Find where the given text appears and provide that cell's center as [X, Y] coordinate. 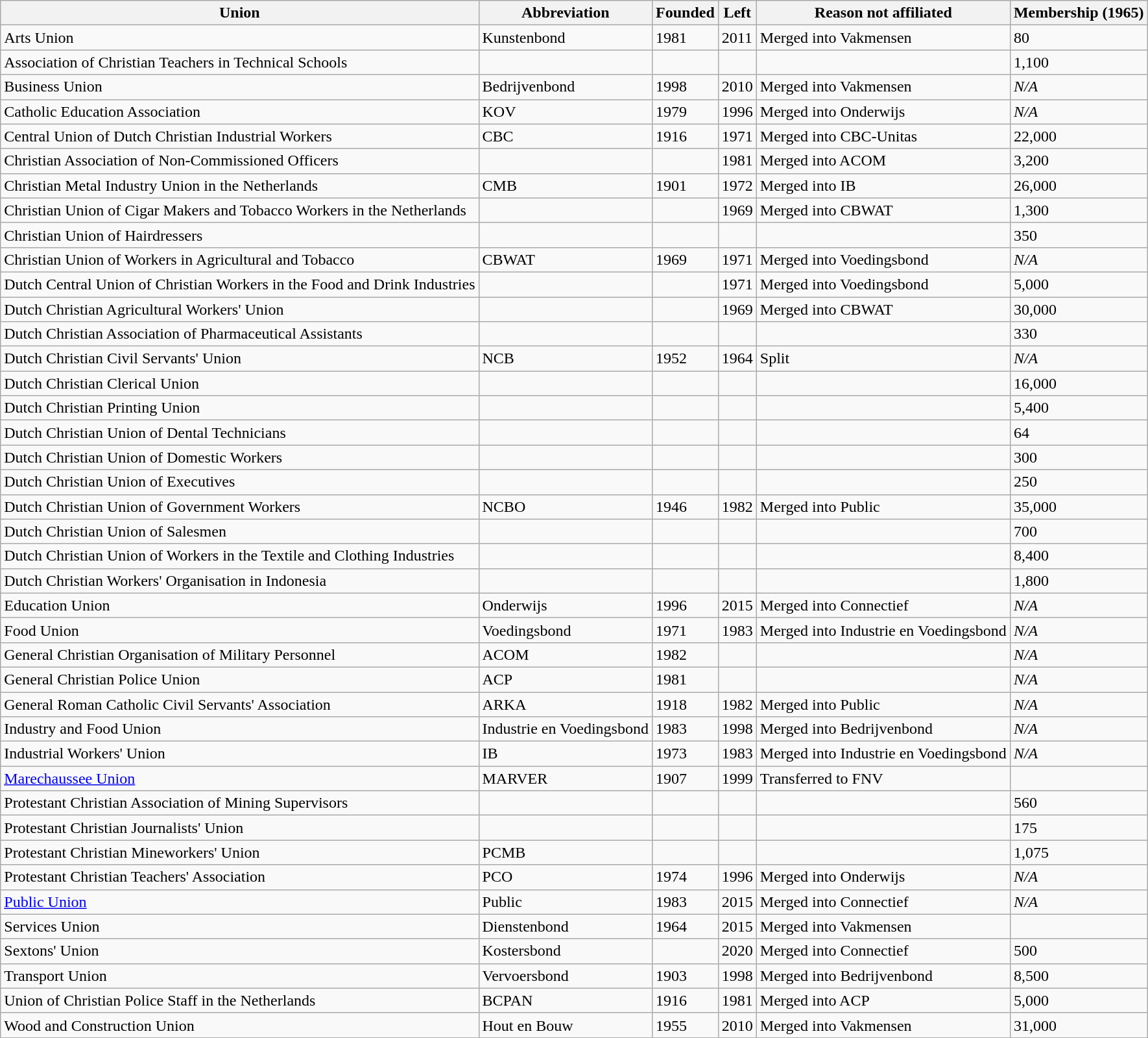
Christian Union of Workers in Agricultural and Tobacco [240, 259]
1973 [685, 754]
Kostersbond [566, 951]
500 [1079, 951]
Industrial Workers' Union [240, 754]
General Roman Catholic Civil Servants' Association [240, 704]
PCO [566, 877]
ACP [566, 679]
22,000 [1079, 136]
General Christian Police Union [240, 679]
Christian Union of Cigar Makers and Tobacco Workers in the Netherlands [240, 210]
Transferred to FNV [883, 779]
Founded [685, 13]
64 [1079, 433]
1972 [737, 186]
Union of Christian Police Staff in the Netherlands [240, 1000]
Merged into IB [883, 186]
Public Union [240, 902]
Dutch Central Union of Christian Workers in the Food and Drink Industries [240, 284]
Food Union [240, 630]
Voedingsbond [566, 630]
1918 [685, 704]
1907 [685, 779]
Catholic Education Association [240, 112]
Transport Union [240, 976]
2020 [737, 951]
Dutch Christian Union of Government Workers [240, 507]
ARKA [566, 704]
NCBO [566, 507]
1901 [685, 186]
CBWAT [566, 259]
Services Union [240, 926]
Dutch Christian Workers' Organisation in Indonesia [240, 581]
8,500 [1079, 976]
Kunstenbond [566, 38]
Left [737, 13]
Protestant Christian Journalists' Union [240, 828]
PCMB [566, 852]
1979 [685, 112]
Merged into CBC-Unitas [883, 136]
Sextons' Union [240, 951]
16,000 [1079, 383]
Business Union [240, 87]
Vervoersbond [566, 976]
1903 [685, 976]
175 [1079, 828]
1946 [685, 507]
BCPAN [566, 1000]
Dutch Christian Union of Domestic Workers [240, 457]
Onderwijs [566, 605]
Christian Association of Non-Commissioned Officers [240, 161]
1,300 [1079, 210]
26,000 [1079, 186]
Dienstenbond [566, 926]
Education Union [240, 605]
Dutch Christian Association of Pharmaceutical Assistants [240, 334]
Dutch Christian Clerical Union [240, 383]
700 [1079, 531]
Christian Union of Hairdressers [240, 235]
250 [1079, 482]
Central Union of Dutch Christian Industrial Workers [240, 136]
Arts Union [240, 38]
1,800 [1079, 581]
CBC [566, 136]
Reason not affiliated [883, 13]
IB [566, 754]
300 [1079, 457]
Marechaussee Union [240, 779]
31,000 [1079, 1025]
Protestant Christian Association of Mining Supervisors [240, 803]
KOV [566, 112]
Merged into ACP [883, 1000]
Public [566, 902]
CMB [566, 186]
350 [1079, 235]
Dutch Christian Union of Salesmen [240, 531]
Industry and Food Union [240, 729]
Industrie en Voedingsbond [566, 729]
Dutch Christian Union of Workers in the Textile and Clothing Industries [240, 556]
Dutch Christian Union of Executives [240, 482]
330 [1079, 334]
30,000 [1079, 309]
Protestant Christian Teachers' Association [240, 877]
560 [1079, 803]
1952 [685, 359]
3,200 [1079, 161]
Dutch Christian Printing Union [240, 408]
Christian Metal Industry Union in the Netherlands [240, 186]
Dutch Christian Union of Dental Technicians [240, 433]
35,000 [1079, 507]
2011 [737, 38]
Abbreviation [566, 13]
1,075 [1079, 852]
80 [1079, 38]
General Christian Organisation of Military Personnel [240, 655]
8,400 [1079, 556]
Union [240, 13]
Hout en Bouw [566, 1025]
ACOM [566, 655]
Bedrijvenbond [566, 87]
1999 [737, 779]
1955 [685, 1025]
Dutch Christian Civil Servants' Union [240, 359]
NCB [566, 359]
Association of Christian Teachers in Technical Schools [240, 62]
Protestant Christian Mineworkers' Union [240, 852]
Wood and Construction Union [240, 1025]
1,100 [1079, 62]
Split [883, 359]
Dutch Christian Agricultural Workers' Union [240, 309]
Membership (1965) [1079, 13]
1974 [685, 877]
Merged into ACOM [883, 161]
5,400 [1079, 408]
MARVER [566, 779]
